For the text-containing cell, return its midpoint in (x, y) coordinate format. 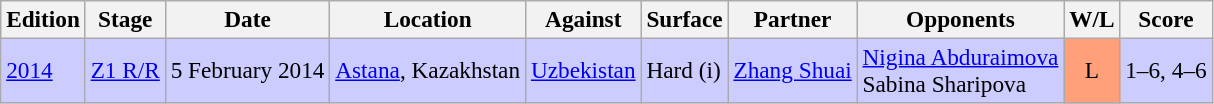
L (1092, 70)
5 February 2014 (248, 70)
Partner (792, 19)
Stage (125, 19)
Score (1166, 19)
W/L (1092, 19)
Against (583, 19)
Date (248, 19)
Zhang Shuai (792, 70)
1–6, 4–6 (1166, 70)
Opponents (960, 19)
Z1 R/R (125, 70)
Astana, Kazakhstan (428, 70)
Edition (44, 19)
Hard (i) (684, 70)
Nigina Abduraimova Sabina Sharipova (960, 70)
Uzbekistan (583, 70)
Location (428, 19)
Surface (684, 19)
2014 (44, 70)
